Search for the cell housing the specified text and yield its [x, y] center coordinate. 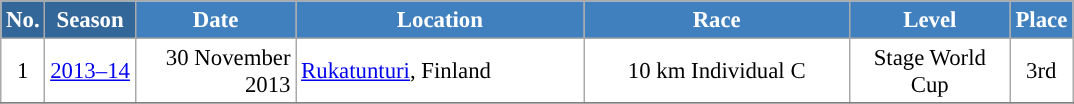
Level [930, 20]
1 [23, 72]
Race [717, 20]
30 November 2013 [216, 72]
Season [90, 20]
Stage World Cup [930, 72]
No. [23, 20]
Date [216, 20]
Rukatunturi, Finland [440, 72]
2013–14 [90, 72]
Place [1041, 20]
10 km Individual C [717, 72]
3rd [1041, 72]
Location [440, 20]
